Capture the cell that displays the provided text and extract its (X, Y) central coordinate. 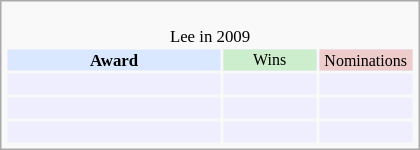
Award (114, 60)
Lee in 2009 (210, 28)
Wins (270, 60)
Nominations (366, 60)
